Find where the given text appears and provide that cell's center as [x, y] coordinate. 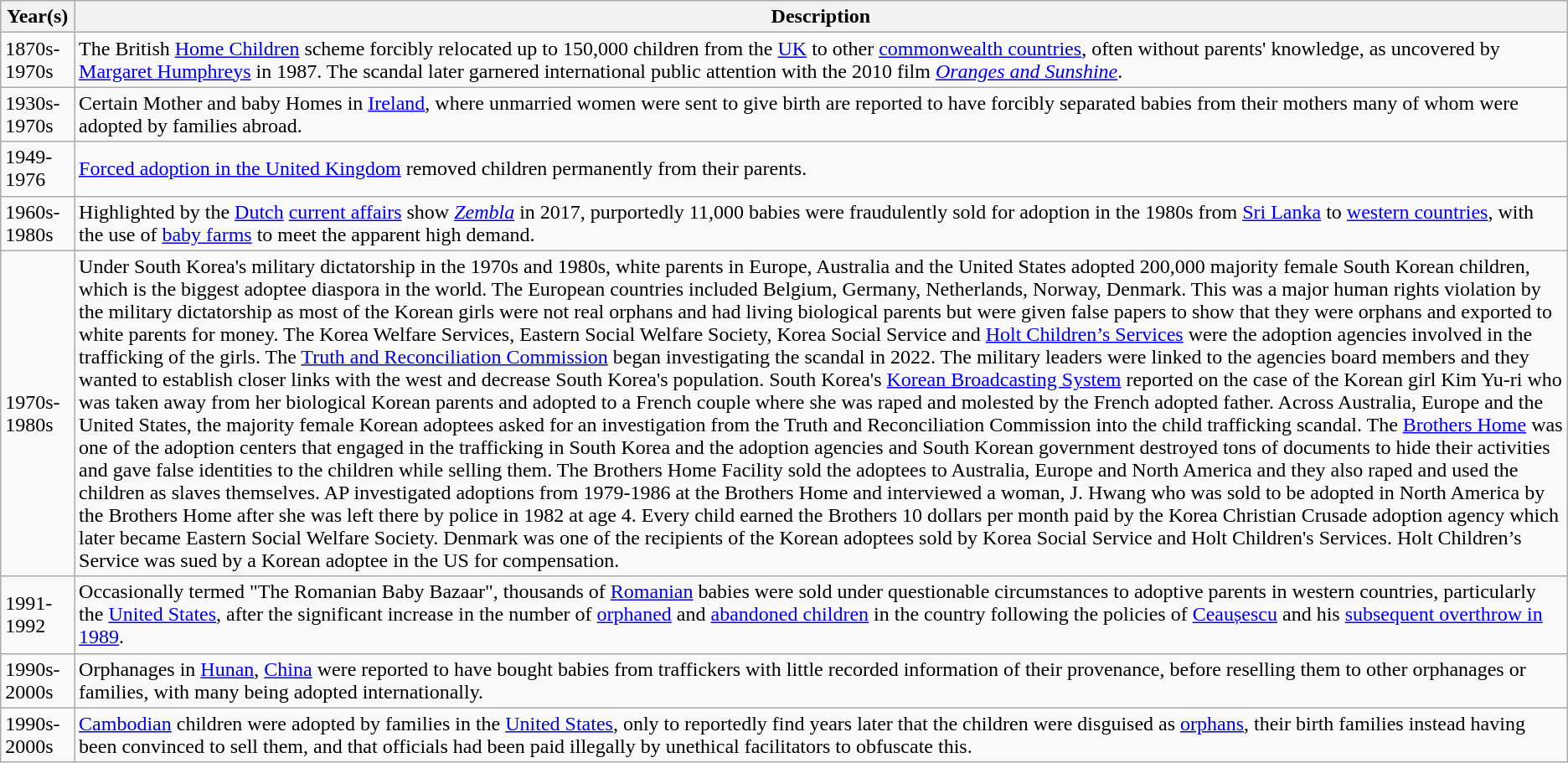
1970s-1980s [38, 414]
Forced adoption in the United Kingdom removed children permanently from their parents. [821, 169]
Description [821, 17]
1949-1976 [38, 169]
1991-1992 [38, 615]
1930s-1970s [38, 114]
Year(s) [38, 17]
1870s-1970s [38, 60]
1960s-1980s [38, 223]
